Determine the (X, Y) coordinate at the center of the cell enclosing the given text.  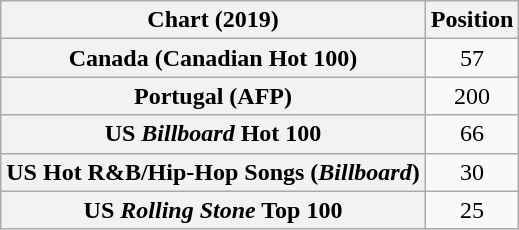
Chart (2019) (213, 20)
57 (472, 58)
Portugal (AFP) (213, 96)
25 (472, 210)
Canada (Canadian Hot 100) (213, 58)
30 (472, 172)
US Hot R&B/Hip-Hop Songs (Billboard) (213, 172)
200 (472, 96)
Position (472, 20)
US Billboard Hot 100 (213, 134)
US Rolling Stone Top 100 (213, 210)
66 (472, 134)
